Detect which cell encompasses the target text, then output its (X, Y) center coordinate. 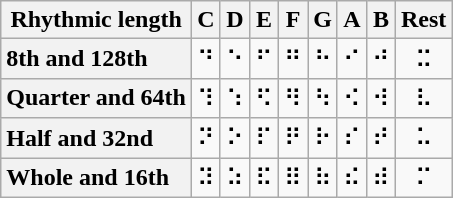
⠻ (294, 98)
⠵ (234, 178)
G (323, 20)
⠿ (294, 178)
⠯ (264, 178)
B (380, 20)
⠭ (424, 59)
⠍ (424, 178)
C (206, 20)
⠹ (206, 98)
A (352, 20)
⠫ (264, 98)
⠚ (380, 59)
⠎ (352, 138)
Rhythmic length (96, 20)
⠙ (206, 59)
⠽ (206, 178)
⠕ (234, 138)
Quarter and 64th (96, 98)
F (294, 20)
8th and 128th (96, 59)
⠱ (234, 98)
⠷ (323, 178)
⠟ (294, 138)
⠮ (352, 178)
⠛ (294, 59)
⠋ (264, 59)
⠺ (380, 98)
⠑ (234, 59)
Half and 32nd (96, 138)
⠊ (352, 59)
⠥ (424, 138)
⠞ (380, 138)
Rest (424, 20)
⠓ (323, 59)
⠏ (264, 138)
⠾ (380, 178)
⠝ (206, 138)
⠧ (424, 98)
⠗ (323, 138)
⠳ (323, 98)
D (234, 20)
⠪ (352, 98)
Whole and 16th (96, 178)
E (264, 20)
